Output the [X, Y] coordinate of the center of the cell containing the given text.  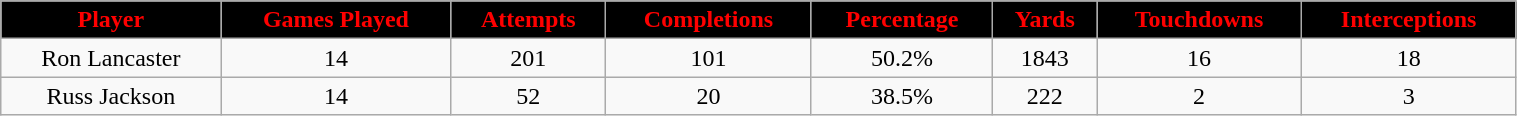
222 [1045, 96]
Yards [1045, 20]
Touchdowns [1199, 20]
Ron Lancaster [111, 58]
Russ Jackson [111, 96]
1843 [1045, 58]
101 [709, 58]
Percentage [902, 20]
50.2% [902, 58]
Completions [709, 20]
Player [111, 20]
Games Played [336, 20]
2 [1199, 96]
18 [1408, 58]
52 [528, 96]
201 [528, 58]
Interceptions [1408, 20]
20 [709, 96]
38.5% [902, 96]
Attempts [528, 20]
3 [1408, 96]
16 [1199, 58]
